Search for the cell housing the specified text and yield its [X, Y] center coordinate. 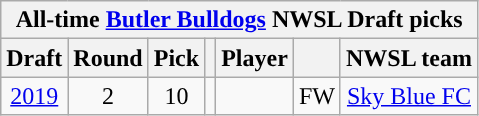
10 [176, 96]
FW [316, 96]
Round [108, 58]
2019 [34, 96]
Sky Blue FC [408, 96]
NWSL team [408, 58]
Pick [176, 58]
Draft [34, 58]
Player [255, 58]
All-time Butler Bulldogs NWSL Draft picks [240, 20]
2 [108, 96]
